Scan for the cell matching the given text and deliver its [x, y] coordinate at center. 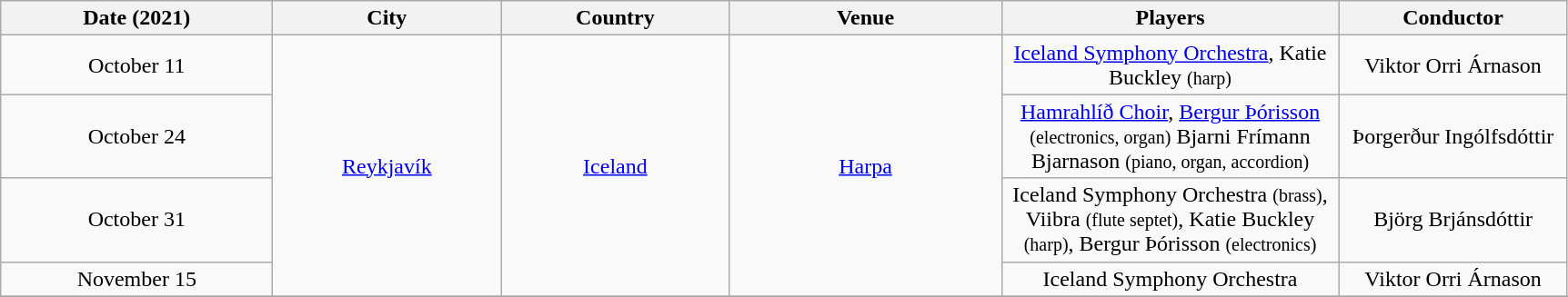
Hamrahlíð Choir, Bergur Þórisson (electronics, organ) Bjarni Frímann Bjarnason (piano, organ, accordion) [1170, 136]
City [387, 18]
Björg Brjánsdóttir [1453, 220]
Players [1170, 18]
Date (2021) [136, 18]
October 24 [136, 136]
Reykjavík [387, 165]
Harpa [866, 165]
Venue [866, 18]
Iceland Symphony Orchestra, Katie Buckley (harp) [1170, 65]
Iceland Symphony Orchestra (brass), Viibra (flute septet), Katie Buckley (harp), Bergur Þórisson (electronics) [1170, 220]
November 15 [136, 279]
Iceland [615, 165]
Iceland Symphony Orchestra [1170, 279]
Conductor [1453, 18]
October 31 [136, 220]
Þorgerður Ingólfsdóttir [1453, 136]
October 11 [136, 65]
Country [615, 18]
